Find where the given text appears and provide that cell's center as (x, y) coordinate. 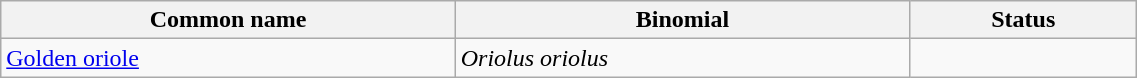
Common name (228, 20)
Status (1024, 20)
Binomial (682, 20)
Golden oriole (228, 58)
Oriolus oriolus (682, 58)
